Determine the (X, Y) coordinate at the center of the cell enclosing the given text.  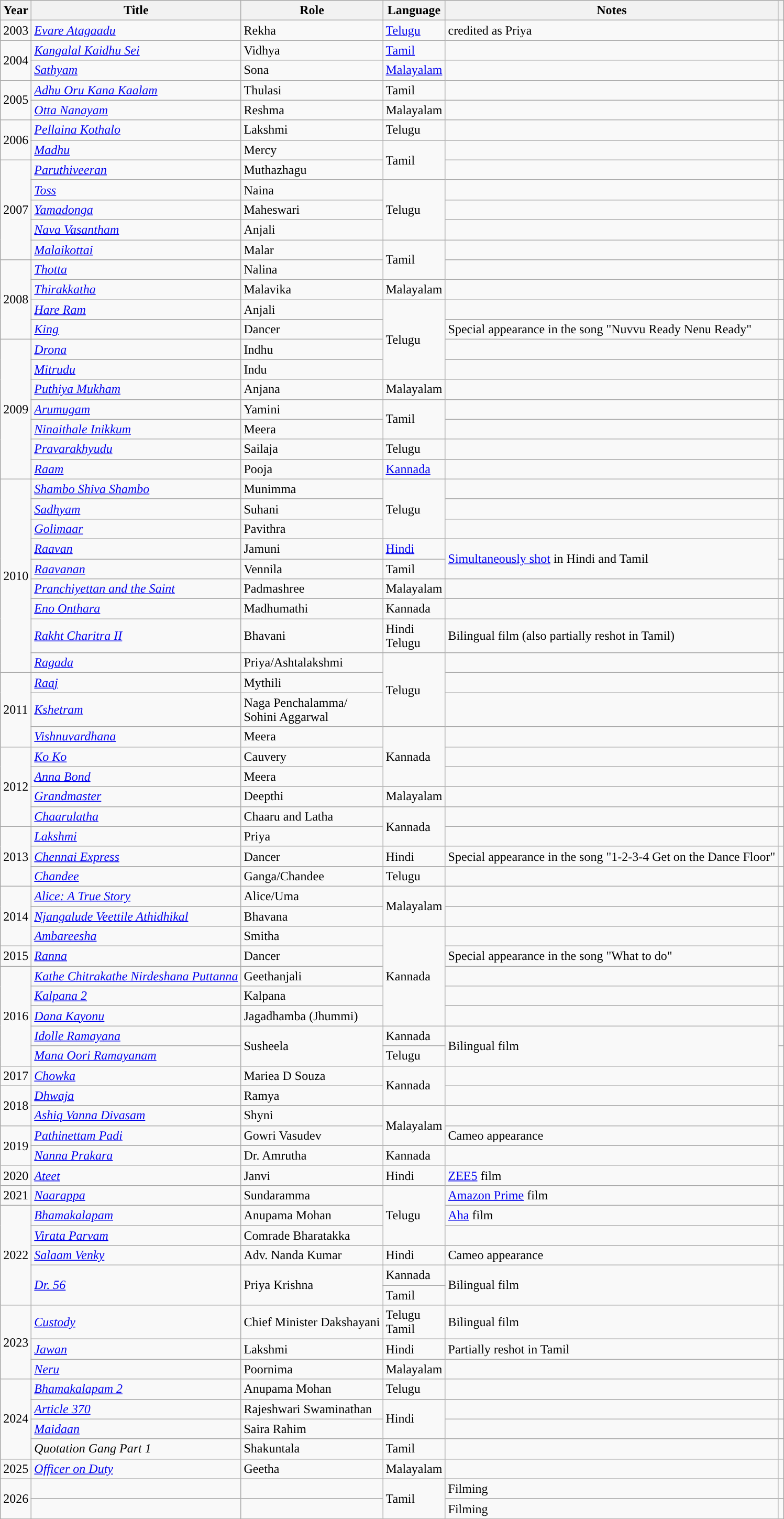
Indu (312, 369)
Raavan (136, 549)
2018 (16, 1106)
Neru (136, 1369)
Special appearance in the song "What to do" (612, 956)
Amazon Prime film (612, 1195)
2022 (16, 1255)
Kalpana 2 (136, 996)
Malavika (312, 290)
2016 (16, 1016)
2014 (16, 916)
Sailaja (312, 449)
Susheela (312, 1046)
Pranchiyettan and the Saint (136, 589)
Indhu (312, 349)
Munimma (312, 489)
Sona (312, 70)
Thulasi (312, 90)
Special appearance in the song "Nuvvu Ready Nenu Ready" (612, 330)
Saira Rahim (312, 1429)
Jawan (136, 1349)
Bilingual film (also partially reshot in Tamil) (612, 636)
Nanna Prakara (136, 1155)
Vennila (312, 569)
Comrade Bharatakka (312, 1235)
Otta Nanayam (136, 110)
Priya Krishna (312, 1285)
Reshma (312, 110)
Bhamakalapam (136, 1215)
Madhu (136, 150)
Kathe Chitrakathe Nirdeshana Puttanna (136, 976)
Maidaan (136, 1429)
Naga Penchalamma/Sohini Aggarwal (312, 709)
Sathyam (136, 70)
2011 (16, 709)
Sadhyam (136, 509)
Jamuni (312, 549)
Rajeshwari Swaminathan (312, 1409)
Malar (312, 250)
Chaaru and Latha (312, 816)
2012 (16, 786)
Puthiya Mukham (136, 389)
Thirakkatha (136, 290)
Suhani (312, 509)
Ashiq Vanna Divasam (136, 1116)
Geethanjali (312, 976)
Partially reshot in Tamil (612, 1349)
Chowka (136, 1076)
Golimaar (136, 529)
Simultaneously shot in Hindi and Tamil (612, 559)
Mitrudu (136, 369)
Thotta (136, 270)
2009 (16, 409)
2026 (16, 1499)
Pathinettam Padi (136, 1135)
Ninaithale Inikkum (136, 429)
Notes (612, 10)
Shakuntala (312, 1449)
Quotation Gang Part 1 (136, 1449)
Deepthi (312, 796)
2015 (16, 956)
Adv. Nanda Kumar (312, 1255)
Pellaina Kothalo (136, 130)
2019 (16, 1145)
Pavithra (312, 529)
2013 (16, 856)
2025 (16, 1469)
Kangalal Kaidhu Sei (136, 50)
Aha film (612, 1215)
Ranna (136, 956)
2024 (16, 1419)
Naina (312, 190)
Naarappa (136, 1195)
Dana Kayonu (136, 1016)
Chaarulatha (136, 816)
Ramya (312, 1096)
Mana Oori Ramayanam (136, 1056)
Dhwaja (136, 1096)
Priya (312, 836)
HindiTelugu (414, 636)
Rekha (312, 30)
Dr. Amrutha (312, 1155)
Shyni (312, 1116)
Pooja (312, 469)
Madhumathi (312, 609)
Alice/Uma (312, 896)
Njangalude Veettile Athidhikal (136, 916)
Ko Ko (136, 757)
Padmashree (312, 589)
TeluguTamil (414, 1323)
Dr. 56 (136, 1285)
Nalina (312, 270)
Ambareesha (136, 936)
Muthazhagu (312, 170)
Kalpana (312, 996)
Mercy (312, 150)
Kshetram (136, 709)
Bhavana (312, 916)
Alice: A True Story (136, 896)
Paruthiveeran (136, 170)
Grandmaster (136, 796)
Malaikottai (136, 250)
Idolle Ramayana (136, 1036)
Ganga/Chandee (312, 876)
Priya/Ashtalakshmi (312, 663)
Hare Ram (136, 310)
Rakht Charitra II (136, 636)
2010 (16, 576)
Arumugam (136, 409)
Adhu Oru Kana Kaalam (136, 90)
Chennai Express (136, 856)
Drona (136, 349)
2020 (16, 1175)
Maheswari (312, 210)
Anna Bond (136, 777)
Raam (136, 469)
King (136, 330)
Ragada (136, 663)
Anjana (312, 389)
Bhavani (312, 636)
Ateet (136, 1175)
Mariea D Souza (312, 1076)
Eno Onthara (136, 609)
2017 (16, 1076)
Special appearance in the song "1-2-3-4 Get on the Dance Floor" (612, 856)
Year (16, 10)
Title (136, 10)
ZEE5 film (612, 1175)
Virata Parvam (136, 1235)
Raavanan (136, 569)
Toss (136, 190)
Vidhya (312, 50)
Yamadonga (136, 210)
2004 (16, 60)
Role (312, 10)
2007 (16, 210)
Raaj (136, 683)
Salaam Venky (136, 1255)
Poornima (312, 1369)
2008 (16, 300)
Shambo Shiva Shambo (136, 489)
Officer on Duty (136, 1469)
Article 370 (136, 1409)
Sundaramma (312, 1195)
Smitha (312, 936)
2021 (16, 1195)
Janvi (312, 1175)
Pravarakhyudu (136, 449)
2003 (16, 30)
Nava Vasantham (136, 230)
2006 (16, 140)
Mythili (312, 683)
Language (414, 10)
Custody (136, 1323)
Geetha (312, 1469)
2005 (16, 100)
Bhamakalapam 2 (136, 1389)
Jagadhamba (Jhummi) (312, 1016)
Evare Atagaadu (136, 30)
Cauvery (312, 757)
credited as Priya (612, 30)
Yamini (312, 409)
Gowri Vasudev (312, 1135)
Vishnuvardhana (136, 737)
2023 (16, 1342)
Chandee (136, 876)
Chief Minister Dakshayani (312, 1323)
